Locate the cell with the specified text and output its [X, Y] center coordinate. 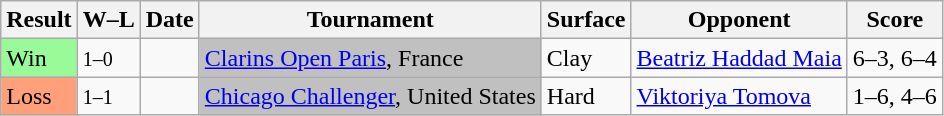
Clay [586, 58]
Result [39, 20]
Tournament [370, 20]
1–6, 4–6 [894, 96]
Chicago Challenger, United States [370, 96]
1–1 [108, 96]
Hard [586, 96]
Win [39, 58]
1–0 [108, 58]
Loss [39, 96]
Viktoriya Tomova [739, 96]
6–3, 6–4 [894, 58]
Score [894, 20]
W–L [108, 20]
Clarins Open Paris, France [370, 58]
Beatriz Haddad Maia [739, 58]
Date [170, 20]
Surface [586, 20]
Opponent [739, 20]
